Capture the cell that displays the provided text and extract its (x, y) central coordinate. 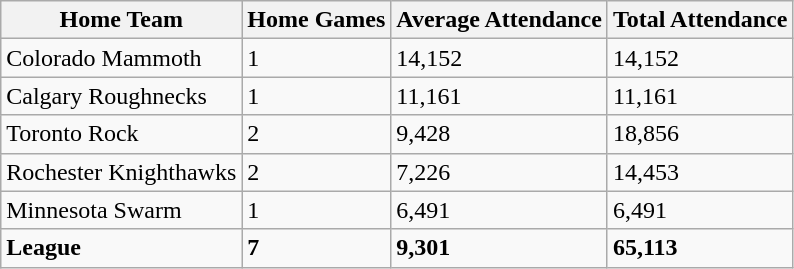
Total Attendance (700, 20)
Home Games (316, 20)
Average Attendance (500, 20)
9,428 (500, 134)
Toronto Rock (122, 134)
Home Team (122, 20)
14,453 (700, 172)
18,856 (700, 134)
9,301 (500, 248)
League (122, 248)
7,226 (500, 172)
Calgary Roughnecks (122, 96)
7 (316, 248)
Rochester Knighthawks (122, 172)
Minnesota Swarm (122, 210)
Colorado Mammoth (122, 58)
65,113 (700, 248)
